Detect which cell encompasses the target text, then output its (x, y) center coordinate. 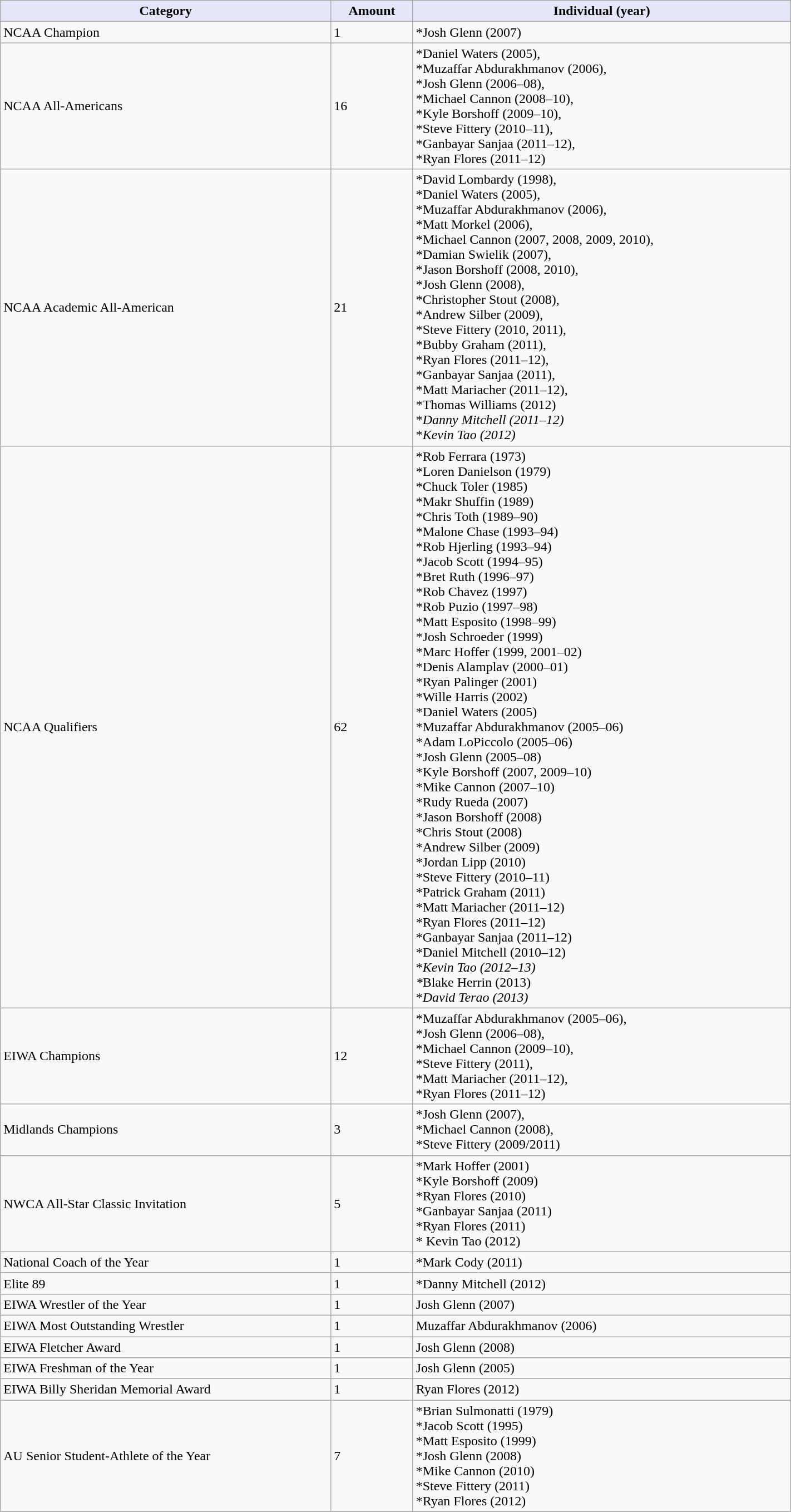
Josh Glenn (2005) (602, 1368)
5 (372, 1203)
*Mark Hoffer (2001) *Kyle Borshoff (2009) *Ryan Flores (2010) *Ganbayar Sanjaa (2011) *Ryan Flores (2011) * Kevin Tao (2012) (602, 1203)
*Mark Cody (2011) (602, 1262)
NCAA All-Americans (166, 106)
*Brian Sulmonatti (1979) *Jacob Scott (1995) *Matt Esposito (1999) *Josh Glenn (2008) *Mike Cannon (2010) *Steve Fittery (2011) *Ryan Flores (2012) (602, 1456)
Elite 89 (166, 1283)
Midlands Champions (166, 1130)
3 (372, 1130)
Amount (372, 11)
Individual (year) (602, 11)
EIWA Billy Sheridan Memorial Award (166, 1390)
62 (372, 727)
*Josh Glenn (2007) (602, 32)
21 (372, 307)
12 (372, 1056)
EIWA Wrestler of the Year (166, 1304)
Josh Glenn (2008) (602, 1347)
National Coach of the Year (166, 1262)
NCAA Champion (166, 32)
Ryan Flores (2012) (602, 1390)
EIWA Freshman of the Year (166, 1368)
EIWA Fletcher Award (166, 1347)
NCAA Academic All-American (166, 307)
16 (372, 106)
AU Senior Student-Athlete of the Year (166, 1456)
EIWA Most Outstanding Wrestler (166, 1326)
NWCA All-Star Classic Invitation (166, 1203)
NCAA Qualifiers (166, 727)
*Josh Glenn (2007), *Michael Cannon (2008), *Steve Fittery (2009/2011) (602, 1130)
7 (372, 1456)
Josh Glenn (2007) (602, 1304)
Category (166, 11)
EIWA Champions (166, 1056)
*Danny Mitchell (2012) (602, 1283)
Muzaffar Abdurakhmanov (2006) (602, 1326)
